Provide the [X, Y] coordinate of the cell's center where the given text is located.  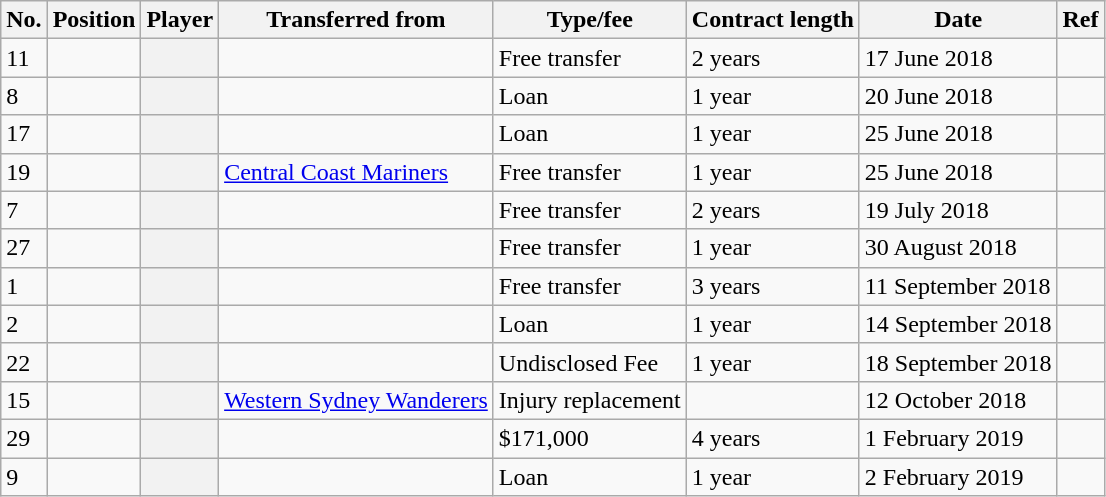
7 [24, 210]
1 [24, 286]
8 [24, 96]
2 [24, 324]
Type/fee [590, 20]
Undisclosed Fee [590, 362]
20 June 2018 [958, 96]
Central Coast Mariners [356, 172]
Player [180, 20]
18 September 2018 [958, 362]
Injury replacement [590, 400]
9 [24, 477]
30 August 2018 [958, 248]
2 February 2019 [958, 477]
17 June 2018 [958, 58]
4 years [772, 438]
19 [24, 172]
14 September 2018 [958, 324]
15 [24, 400]
11 [24, 58]
17 [24, 134]
Date [958, 20]
Contract length [772, 20]
Position [94, 20]
11 September 2018 [958, 286]
22 [24, 362]
19 July 2018 [958, 210]
$171,000 [590, 438]
29 [24, 438]
Transferred from [356, 20]
Western Sydney Wanderers [356, 400]
1 February 2019 [958, 438]
3 years [772, 286]
27 [24, 248]
Ref [1080, 20]
No. [24, 20]
12 October 2018 [958, 400]
